From the cell containing the given text, extract its center point as (X, Y) coordinate. 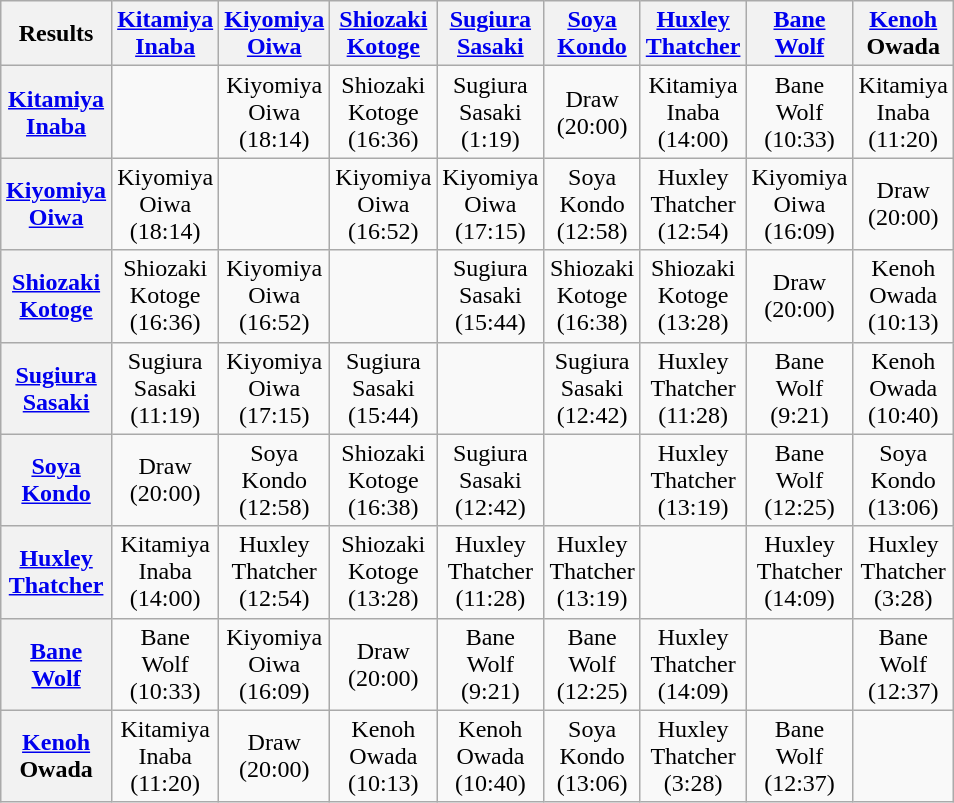
SugiuraSasaki(11:19) (166, 388)
SugiuraSasaki(1:19) (490, 112)
Results (56, 34)
